Determine the (X, Y) coordinate at the center of the cell enclosing the given text.  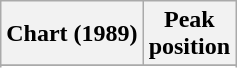
Chart (1989) (72, 34)
Peakposition (189, 34)
